Extract the (X, Y) coordinate from the center of the cell holding the provided text.  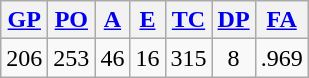
E (148, 20)
253 (72, 58)
PO (72, 20)
A (112, 20)
DP (234, 20)
46 (112, 58)
8 (234, 58)
16 (148, 58)
315 (188, 58)
.969 (282, 58)
206 (24, 58)
GP (24, 20)
FA (282, 20)
TC (188, 20)
